Capture the cell that displays the provided text and extract its (x, y) central coordinate. 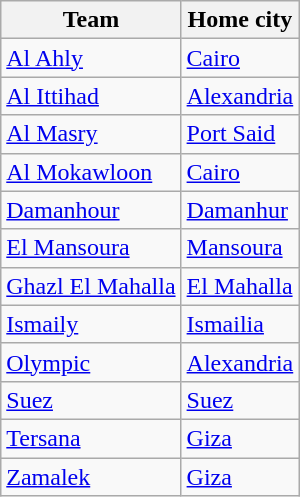
Damanhour (91, 210)
Ismaily (91, 324)
Ismailia (240, 324)
Mansoura (240, 248)
Team (91, 20)
Al Ittihad (91, 96)
Olympic (91, 362)
El Mahalla (240, 286)
Ghazl El Mahalla (91, 286)
Tersana (91, 438)
Port Said (240, 134)
Zamalek (91, 477)
Al Ahly (91, 58)
Al Mokawloon (91, 172)
El Mansoura (91, 248)
Home city (240, 20)
Al Masry (91, 134)
Damanhur (240, 210)
